Determine the [X, Y] coordinate at the center of the cell enclosing the given text.  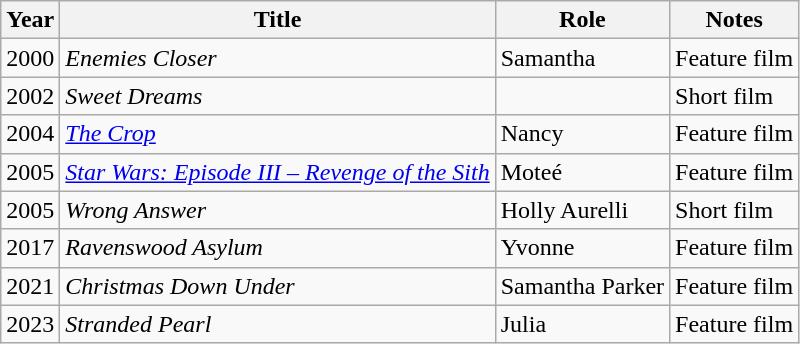
2004 [30, 134]
Moteé [582, 172]
Year [30, 20]
Title [278, 20]
Julia [582, 324]
Samantha [582, 58]
Enemies Closer [278, 58]
Nancy [582, 134]
2002 [30, 96]
Wrong Answer [278, 210]
Yvonne [582, 248]
Samantha Parker [582, 286]
2023 [30, 324]
Star Wars: Episode III – Revenge of the Sith [278, 172]
Ravenswood Asylum [278, 248]
Holly Aurelli [582, 210]
2000 [30, 58]
Sweet Dreams [278, 96]
Notes [734, 20]
2021 [30, 286]
The Crop [278, 134]
Christmas Down Under [278, 286]
Stranded Pearl [278, 324]
2017 [30, 248]
Role [582, 20]
